Determine the [X, Y] coordinate at the center of the cell enclosing the given text.  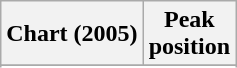
Chart (2005) [72, 34]
Peak position [189, 34]
